Find where the given text appears and provide that cell's center as (x, y) coordinate. 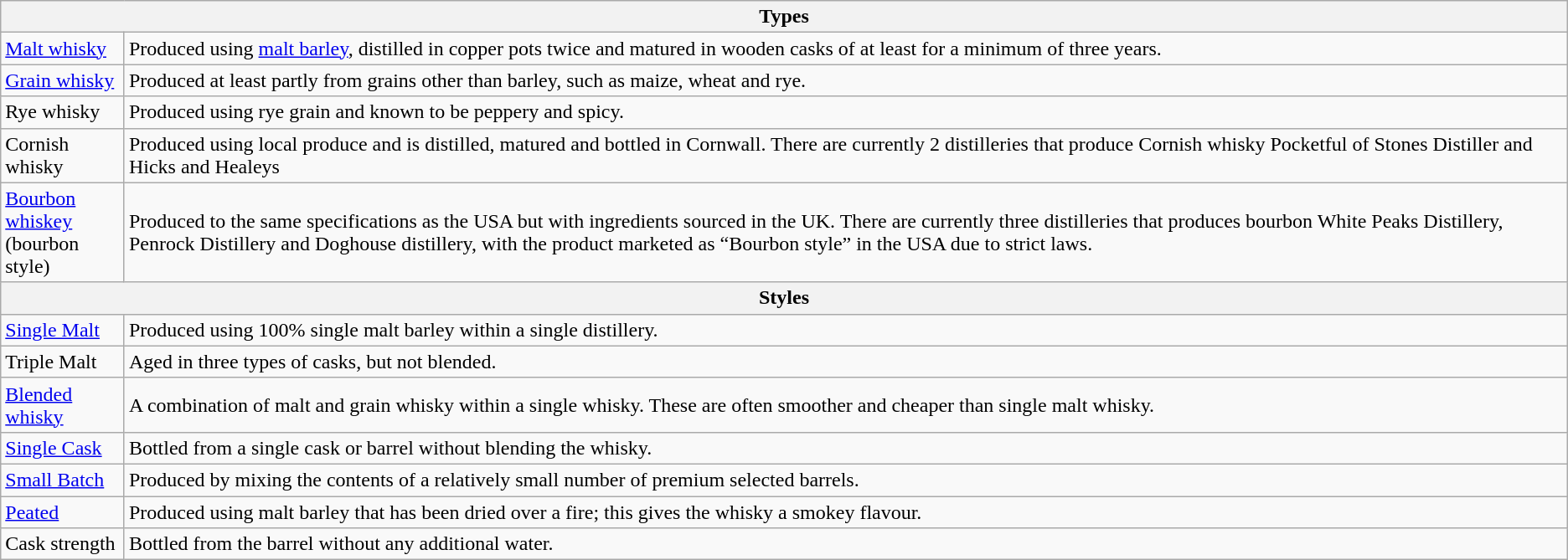
Malt whisky (63, 49)
Produced at least partly from grains other than barley, such as maize, wheat and rye. (846, 80)
Small Batch (63, 480)
Bourbon whiskey(bourbon style) (63, 233)
Produced using malt barley, distilled in copper pots twice and matured in wooden casks of at least for a minimum of three years. (846, 49)
Aged in three types of casks, but not blended. (846, 362)
Triple Malt (63, 362)
A combination of malt and grain whisky within a single whisky. These are often smoother and cheaper than single malt whisky. (846, 405)
Single Cask (63, 448)
Single Malt (63, 330)
Blended whisky (63, 405)
Bottled from the barrel without any additional water. (846, 544)
Bottled from a single cask or barrel without blending the whisky. (846, 448)
Cask strength (63, 544)
Produced using malt barley that has been dried over a fire; this gives the whisky a smokey flavour. (846, 511)
Grain whisky (63, 80)
Produced using 100% single malt barley within a single distillery. (846, 330)
Rye whisky (63, 112)
Types (784, 17)
Cornish whisky (63, 156)
Peated (63, 511)
Styles (784, 298)
Produced using rye grain and known to be peppery and spicy. (846, 112)
Produced by mixing the contents of a relatively small number of premium selected barrels. (846, 480)
